Capture the cell that displays the provided text and extract its (X, Y) central coordinate. 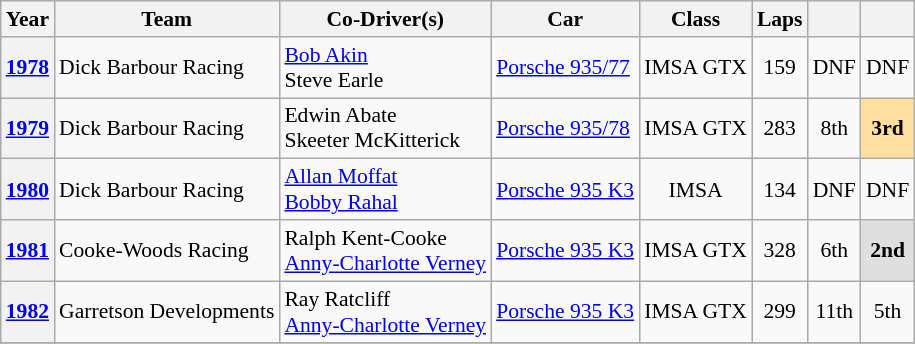
Laps (780, 19)
11th (834, 312)
283 (780, 128)
Allan Moffat Bobby Rahal (385, 190)
Team (166, 19)
IMSA (696, 190)
Bob Akin Steve Earle (385, 68)
Porsche 935/77 (565, 68)
1981 (28, 250)
1982 (28, 312)
3rd (888, 128)
Cooke-Woods Racing (166, 250)
Porsche 935/78 (565, 128)
1979 (28, 128)
328 (780, 250)
Garretson Developments (166, 312)
Class (696, 19)
Car (565, 19)
8th (834, 128)
6th (834, 250)
Ralph Kent-Cooke Anny-Charlotte Verney (385, 250)
Ray Ratcliff Anny-Charlotte Verney (385, 312)
Co-Driver(s) (385, 19)
1978 (28, 68)
134 (780, 190)
1980 (28, 190)
2nd (888, 250)
Edwin Abate Skeeter McKitterick (385, 128)
299 (780, 312)
159 (780, 68)
Year (28, 19)
5th (888, 312)
